Scan for the cell matching the given text and deliver its (X, Y) coordinate at center. 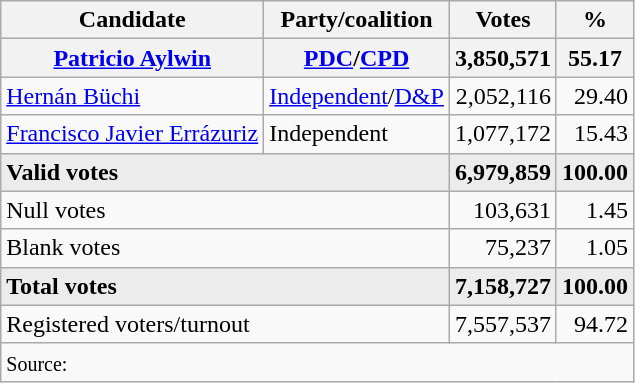
7,158,727 (502, 286)
15.43 (594, 134)
Hernán Büchi (132, 96)
103,631 (502, 210)
Registered voters/turnout (226, 324)
PDC/CPD (357, 58)
94.72 (594, 324)
Null votes (226, 210)
Independent (357, 134)
% (594, 20)
Blank votes (226, 248)
75,237 (502, 248)
7,557,537 (502, 324)
Total votes (226, 286)
2,052,116 (502, 96)
6,979,859 (502, 172)
Patricio Aylwin (132, 58)
Candidate (132, 20)
Valid votes (226, 172)
1.45 (594, 210)
Source: (318, 362)
1,077,172 (502, 134)
Votes (502, 20)
Independent/D&P (357, 96)
3,850,571 (502, 58)
55.17 (594, 58)
29.40 (594, 96)
1.05 (594, 248)
Party/coalition (357, 20)
Francisco Javier Errázuriz (132, 134)
